Pinpoint the cell where the given text exists, returning its [x, y] midpoint coordinate. 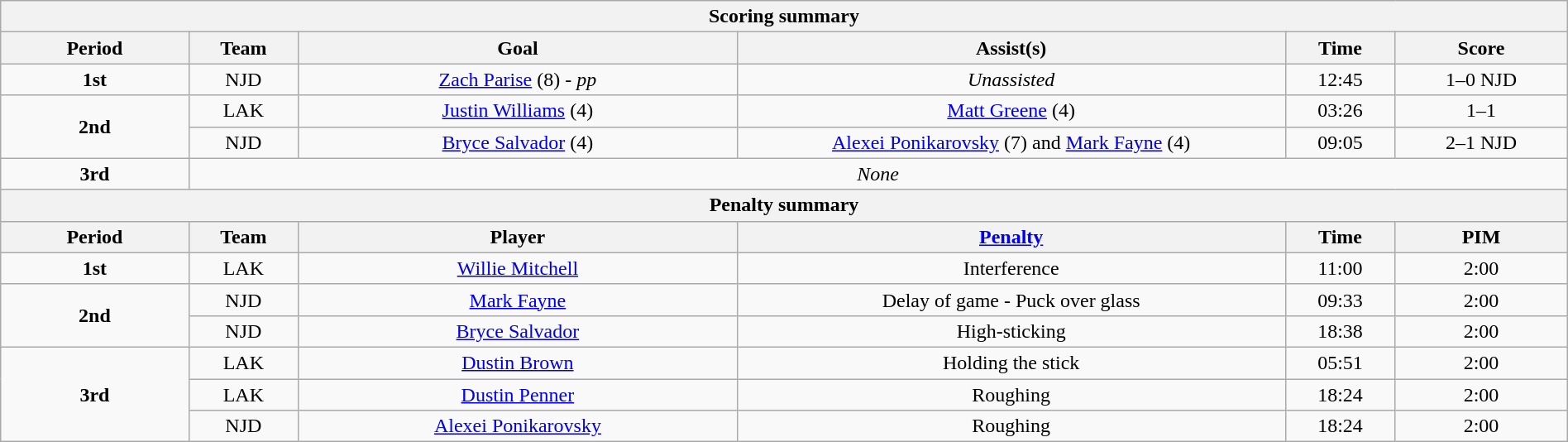
1–0 NJD [1481, 79]
09:05 [1340, 142]
Holding the stick [1011, 363]
Player [518, 237]
Penalty [1011, 237]
Penalty summary [784, 205]
1–1 [1481, 111]
Willie Mitchell [518, 268]
11:00 [1340, 268]
Dustin Brown [518, 363]
2–1 NJD [1481, 142]
18:38 [1340, 331]
High-sticking [1011, 331]
Mark Fayne [518, 300]
None [878, 174]
Dustin Penner [518, 395]
Assist(s) [1011, 48]
Bryce Salvador (4) [518, 142]
Alexei Ponikarovsky (7) and Mark Fayne (4) [1011, 142]
12:45 [1340, 79]
Unassisted [1011, 79]
Bryce Salvador [518, 331]
Interference [1011, 268]
Goal [518, 48]
Score [1481, 48]
Zach Parise (8) - pp [518, 79]
Scoring summary [784, 17]
09:33 [1340, 300]
Justin Williams (4) [518, 111]
Matt Greene (4) [1011, 111]
03:26 [1340, 111]
Delay of game - Puck over glass [1011, 300]
PIM [1481, 237]
05:51 [1340, 363]
Alexei Ponikarovsky [518, 426]
